Search for the cell housing the specified text and yield its [x, y] center coordinate. 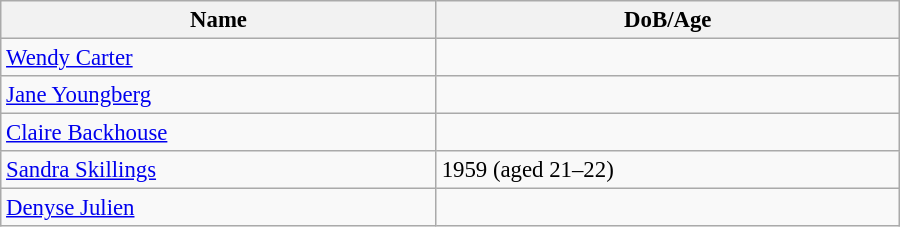
Denyse Julien [219, 208]
Wendy Carter [219, 58]
Claire Backhouse [219, 133]
1959 (aged 21–22) [668, 170]
Sandra Skillings [219, 170]
Name [219, 20]
DoB/Age [668, 20]
Jane Youngberg [219, 95]
